Output the [x, y] coordinate of the center of the cell containing the given text.  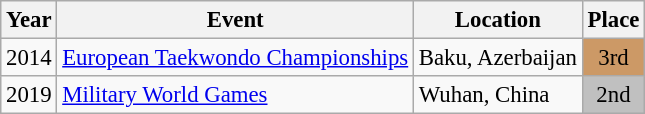
Wuhan, China [498, 95]
Location [498, 20]
European Taekwondo Championships [236, 58]
Baku, Azerbaijan [498, 58]
Place [613, 20]
Military World Games [236, 95]
2014 [29, 58]
Event [236, 20]
2019 [29, 95]
2nd [613, 95]
Year [29, 20]
3rd [613, 58]
